Pinpoint the cell where the given text exists, returning its [X, Y] midpoint coordinate. 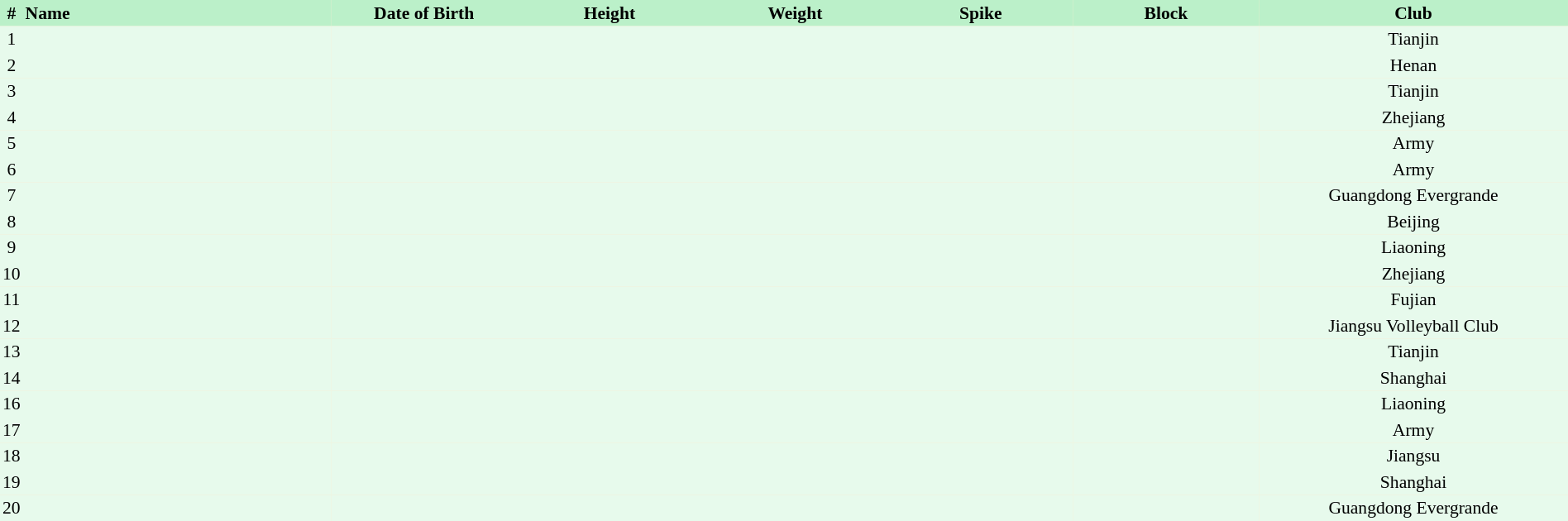
Fujian [1413, 299]
# [12, 13]
Weight [795, 13]
11 [12, 299]
Name [177, 13]
9 [12, 248]
7 [12, 195]
19 [12, 482]
13 [12, 352]
16 [12, 404]
2 [12, 65]
Club [1413, 13]
6 [12, 170]
1 [12, 40]
Jiangsu [1413, 456]
Jiangsu Volleyball Club [1413, 326]
10 [12, 274]
5 [12, 144]
4 [12, 117]
8 [12, 222]
20 [12, 508]
Date of Birth [424, 13]
3 [12, 91]
18 [12, 456]
17 [12, 430]
Spike [981, 13]
Beijing [1413, 222]
Henan [1413, 65]
Height [610, 13]
12 [12, 326]
14 [12, 378]
Block [1166, 13]
